From the cell containing the given text, extract its center point as [x, y] coordinate. 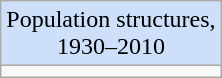
Population structures, 1930–2010 [111, 34]
